From the cell containing the given text, extract its center point as (X, Y) coordinate. 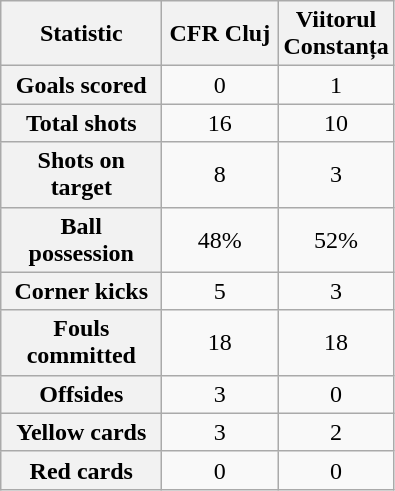
CFR Cluj (220, 34)
16 (220, 123)
Shots on target (82, 174)
Fouls committed (82, 342)
52% (336, 240)
5 (220, 291)
Total shots (82, 123)
Yellow cards (82, 432)
48% (220, 240)
2 (336, 432)
10 (336, 123)
Corner kicks (82, 291)
Viitorul Constanța (336, 34)
Offsides (82, 394)
8 (220, 174)
Red cards (82, 470)
Ball possession (82, 240)
Goals scored (82, 85)
1 (336, 85)
Statistic (82, 34)
